Return [X, Y] of the center of cell containing provided text 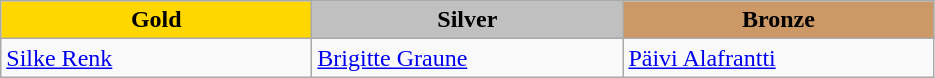
Silver [468, 20]
Brigitte Graune [468, 58]
Päivi Alafrantti [778, 58]
Bronze [778, 20]
Gold [156, 20]
Silke Renk [156, 58]
